Find where the given text appears and provide that cell's center as [X, Y] coordinate. 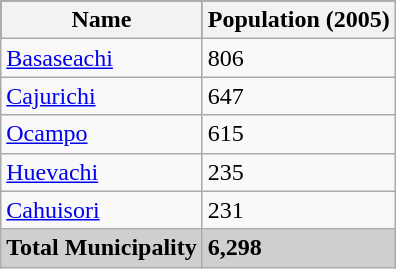
Ocampo [102, 134]
Basaseachi [102, 58]
Cahuisori [102, 210]
231 [298, 210]
Cajurichi [102, 96]
235 [298, 172]
Name [102, 20]
615 [298, 134]
647 [298, 96]
806 [298, 58]
6,298 [298, 248]
Total Municipality [102, 248]
Population (2005) [298, 20]
Huevachi [102, 172]
